Find where the given text appears and provide that cell's center as (x, y) coordinate. 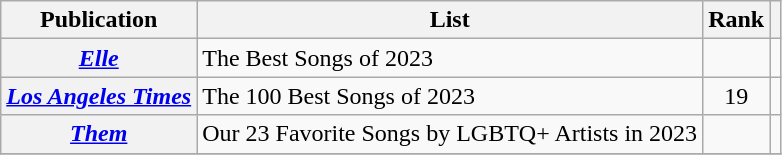
Our 23 Favorite Songs by LGBTQ+ Artists in 2023 (450, 134)
Publication (99, 20)
Los Angeles Times (99, 96)
19 (736, 96)
The Best Songs of 2023 (450, 58)
The 100 Best Songs of 2023 (450, 96)
Them (99, 134)
Elle (99, 58)
List (450, 20)
Rank (736, 20)
